Return (x, y) of the center of cell containing provided text 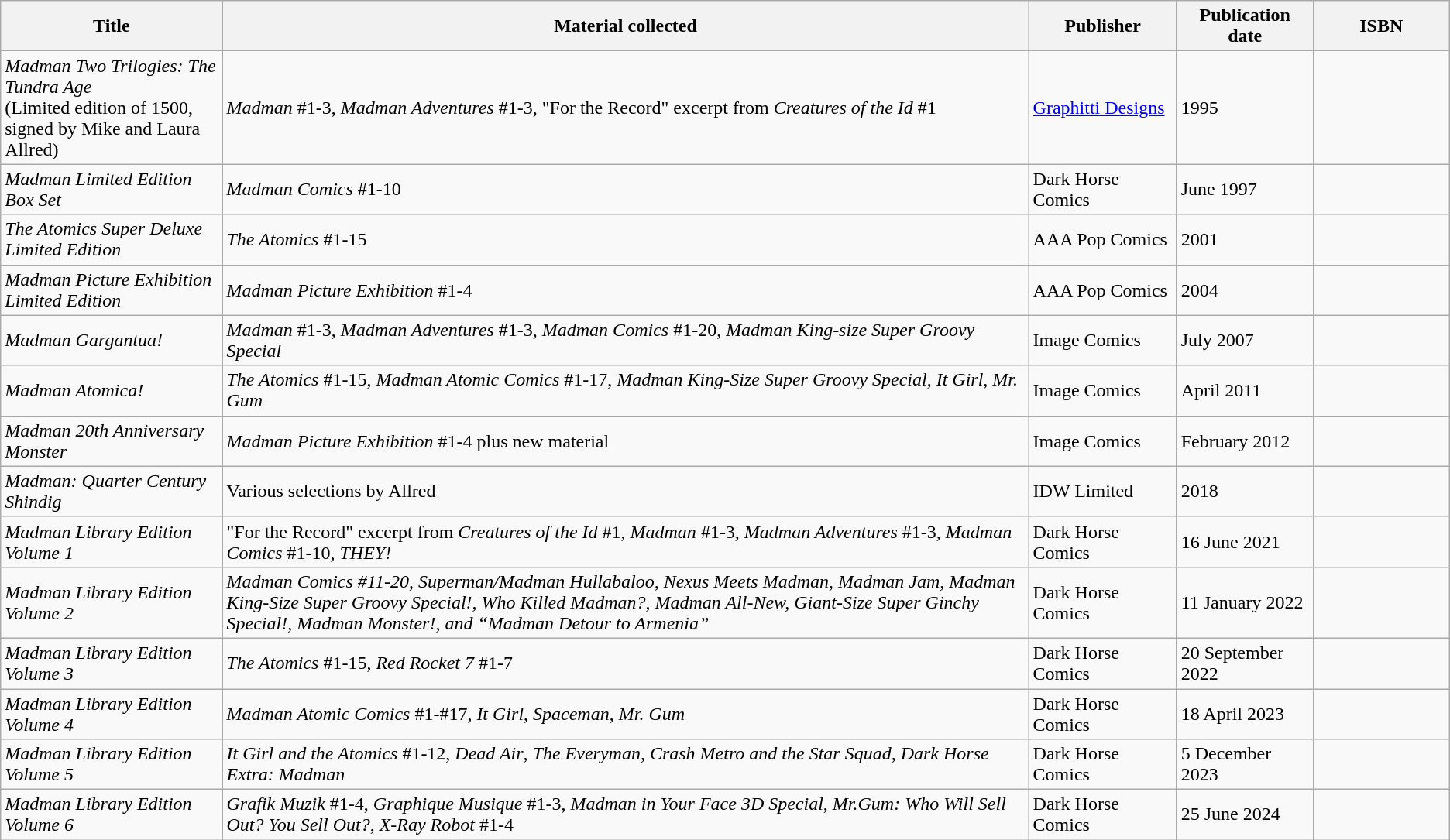
Madman #1-3, Madman Adventures #1-3, "For the Record" excerpt from Creatures of the Id #1 (626, 108)
2004 (1245, 290)
April 2011 (1245, 390)
5 December 2023 (1245, 765)
Grafik Muzik #1-4, Graphique Musique #1-3, Madman in Your Face 3D Special, Mr.Gum: Who Will Sell Out? You Sell Out?, X-Ray Robot #1-4 (626, 814)
Madman Library Edition Volume 4 (112, 714)
Madman 20th Anniversary Monster (112, 441)
Publisher (1103, 26)
ISBN (1381, 26)
Madman Picture Exhibition #1-4 plus new material (626, 441)
Madman Library Edition Volume 2 (112, 602)
25 June 2024 (1245, 814)
Madman #1-3, Madman Adventures #1-3, Madman Comics #1-20, Madman King-size Super Groovy Special (626, 341)
It Girl and the Atomics #1-12, Dead Air, The Everyman, Crash Metro and the Star Squad, Dark Horse Extra: Madman (626, 765)
16 June 2021 (1245, 542)
Madman Library Edition Volume 1 (112, 542)
Madman Library Edition Volume 6 (112, 814)
Material collected (626, 26)
1995 (1245, 108)
Madman Limited Edition Box Set (112, 189)
IDW Limited (1103, 491)
11 January 2022 (1245, 602)
Madman Comics #1-10 (626, 189)
18 April 2023 (1245, 714)
Graphitti Designs (1103, 108)
2001 (1245, 240)
July 2007 (1245, 341)
Various selections by Allred (626, 491)
20 September 2022 (1245, 663)
Madman Picture Exhibition #1-4 (626, 290)
The Atomics #1-15 (626, 240)
Madman Library Edition Volume 3 (112, 663)
Title (112, 26)
The Atomics Super Deluxe Limited Edition (112, 240)
Madman Picture Exhibition Limited Edition (112, 290)
Madman Gargantua! (112, 341)
February 2012 (1245, 441)
Madman Library Edition Volume 5 (112, 765)
Madman Atomica! (112, 390)
Madman Two Trilogies: The Tundra Age(Limited edition of 1500, signed by Mike and Laura Allred) (112, 108)
2018 (1245, 491)
June 1997 (1245, 189)
Madman Atomic Comics #1-#17, It Girl, Spaceman, Mr. Gum (626, 714)
Madman: Quarter Century Shindig (112, 491)
The Atomics #1-15, Madman Atomic Comics #1-17, Madman King-Size Super Groovy Special, It Girl, Mr. Gum (626, 390)
"For the Record" excerpt from Creatures of the Id #1, Madman #1-3, Madman Adventures #1-3, Madman Comics #1-10, THEY! (626, 542)
Publication date (1245, 26)
The Atomics #1-15, Red Rocket 7 #1-7 (626, 663)
